Return the (X, Y) coordinate for the center point of the cell that contains the specified text.  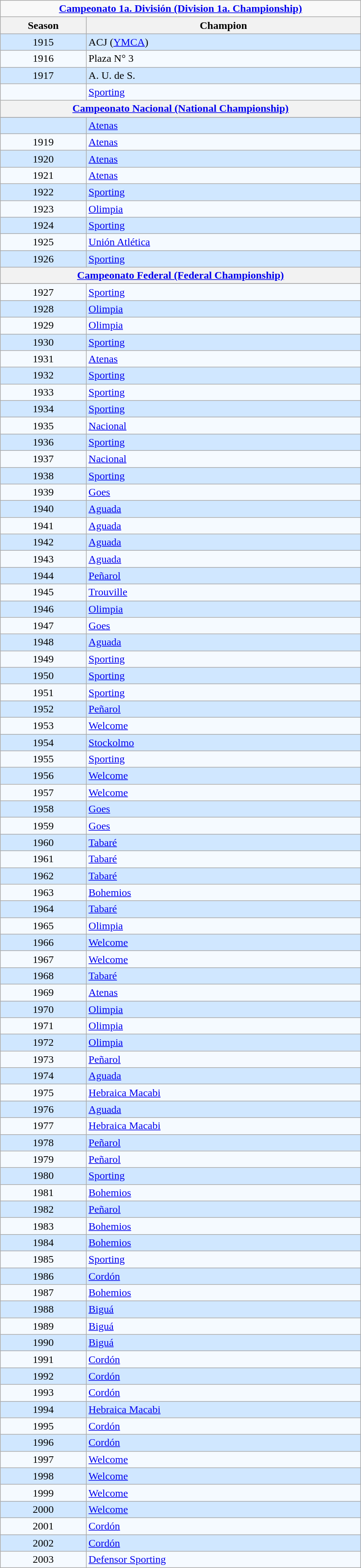
2003 (43, 1560)
1974 (43, 1076)
1977 (43, 1126)
1984 (43, 1242)
1985 (43, 1259)
1935 (43, 425)
Unión Atlética (223, 242)
1998 (43, 1476)
1973 (43, 1059)
1972 (43, 1043)
1959 (43, 826)
1934 (43, 409)
1926 (43, 259)
1945 (43, 592)
1956 (43, 776)
1968 (43, 976)
1971 (43, 1026)
1993 (43, 1393)
1938 (43, 475)
Season (43, 25)
1982 (43, 1209)
1927 (43, 292)
1992 (43, 1376)
Trouville (223, 592)
Campeonato Nacional (National Championship) (181, 109)
1944 (43, 576)
1928 (43, 309)
1933 (43, 392)
1999 (43, 1493)
1962 (43, 876)
1939 (43, 492)
1940 (43, 509)
1951 (43, 692)
1994 (43, 1409)
1958 (43, 809)
1919 (43, 142)
1950 (43, 676)
1988 (43, 1310)
A. U. de S. (223, 75)
1948 (43, 642)
1990 (43, 1343)
1916 (43, 59)
1923 (43, 209)
1947 (43, 626)
Stockolmo (223, 743)
2002 (43, 1543)
1963 (43, 892)
1925 (43, 242)
1917 (43, 75)
1997 (43, 1459)
2000 (43, 1509)
1942 (43, 542)
1980 (43, 1176)
1924 (43, 226)
1986 (43, 1276)
1967 (43, 959)
1966 (43, 942)
ACJ (YMCA) (223, 42)
1922 (43, 192)
1937 (43, 459)
1929 (43, 326)
1987 (43, 1293)
1961 (43, 859)
Plaza N° 3 (223, 59)
1946 (43, 609)
1970 (43, 1009)
1996 (43, 1443)
1964 (43, 909)
1949 (43, 659)
Campeonato Federal (Federal Championship) (181, 276)
1953 (43, 726)
1969 (43, 992)
1936 (43, 442)
Defensor Sporting (223, 1560)
1941 (43, 526)
Champion (223, 25)
1955 (43, 759)
1995 (43, 1426)
1981 (43, 1193)
1921 (43, 175)
1991 (43, 1359)
1960 (43, 842)
1965 (43, 926)
1931 (43, 359)
1954 (43, 743)
1983 (43, 1226)
2001 (43, 1526)
1976 (43, 1109)
1915 (43, 42)
1979 (43, 1159)
Campeonato 1a. División (Division 1a. Championship) (181, 9)
1957 (43, 793)
1932 (43, 375)
1952 (43, 709)
1943 (43, 559)
1978 (43, 1143)
1989 (43, 1326)
1920 (43, 159)
1930 (43, 342)
1975 (43, 1093)
